Return the [x, y] coordinate for the center point of the cell that contains the specified text.  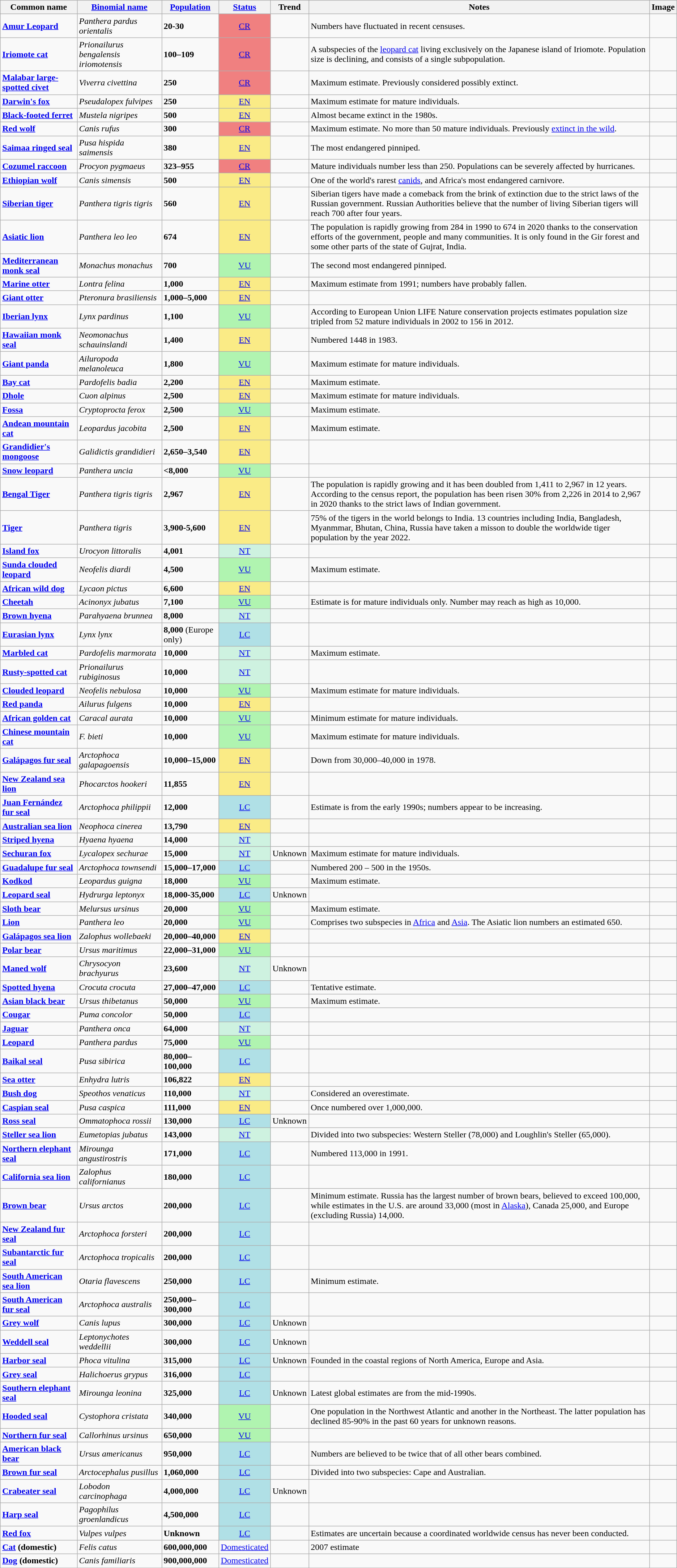
Arctophoca forsteri [119, 1234]
Maximum estimate. No more than 50 mature individuals. Previously extinct in the wild. [480, 129]
Harbor seal [39, 1360]
Lynx lynx [119, 635]
Chinese mountain cat [39, 737]
10,000–15,000 [190, 760]
2,200 [190, 382]
Bush dog [39, 1093]
Neofelis diardi [119, 570]
Pusa caspica [119, 1107]
Dhole [39, 396]
Ommatophoca rossii [119, 1121]
Numbers are believed to be twice that of all other bears combined. [480, 1454]
New Zealand fur seal [39, 1234]
Baikal seal [39, 1061]
Panthera pardus [119, 1042]
Viverra civettina [119, 83]
Parahyaena brunnea [119, 616]
Numbered 200 – 500 in the 1950s. [480, 867]
6,600 [190, 588]
Ursus thibetanus [119, 1001]
Bay cat [39, 382]
Asiatic lion [39, 237]
Estimates are uncertain because a coordinated worldwide census has never been conducted. [480, 1533]
Neophoca cinerea [119, 826]
Jaguar [39, 1028]
Pagophilus groenlandicus [119, 1515]
Canis rufus [119, 129]
7,100 [190, 602]
Iriomote cat [39, 54]
Ailurus fulgens [119, 704]
11,855 [190, 784]
Ailuropoda melanoleuca [119, 363]
4,000,000 [190, 1491]
Steller sea lion [39, 1135]
13,790 [190, 826]
Divided into two subspecies: Western Steller (78,000) and Loughlin's Steller (65,000). [480, 1135]
2,650–3,540 [190, 452]
4,500,000 [190, 1515]
143,000 [190, 1135]
Arctophoca philippii [119, 807]
950,000 [190, 1454]
Leopardus guigna [119, 881]
8,000 (Europe only) [190, 635]
Panthera onca [119, 1028]
Common name [39, 7]
Australian sea lion [39, 826]
American black bear [39, 1454]
Numbered 1448 in 1983. [480, 340]
Andean mountain cat [39, 428]
Arctocephalus pusillus [119, 1472]
1,400 [190, 340]
Tiger [39, 527]
Mustela nigripes [119, 115]
Crabeater seal [39, 1491]
New Zealand sea lion [39, 784]
Neomonachus schauinslandi [119, 340]
F. bieti [119, 737]
Sloth bear [39, 909]
Pardofelis badia [119, 382]
18,000-35,000 [190, 895]
African wild dog [39, 588]
Numbers have fluctuated in recent censuses. [480, 26]
23,600 [190, 968]
Numbered 113,000 in 1991. [480, 1154]
Considered an overestimate. [480, 1093]
Saimaa ringed seal [39, 148]
Subantarctic fur seal [39, 1257]
Acinonyx jubatus [119, 602]
Leopard [39, 1042]
111,000 [190, 1107]
Guadalupe fur seal [39, 867]
Ursus americanus [119, 1454]
Mirounga angustirostris [119, 1154]
Eumetopias jubatus [119, 1135]
560 [190, 203]
64,000 [190, 1028]
1,000 [190, 284]
The most endangered pinniped. [480, 148]
Zalophus wollebaeki [119, 936]
14,000 [190, 840]
Halichoerus grypus [119, 1374]
Kodkod [39, 881]
Caspian seal [39, 1107]
Galápagos sea lion [39, 936]
Cystophora cristata [119, 1416]
Ethiopian wolf [39, 180]
Lontra felina [119, 284]
Red wolf [39, 129]
Pseudalopex fulvipes [119, 101]
75,000 [190, 1042]
Cryptoprocta ferox [119, 410]
Grandidier's mongoose [39, 452]
Northern elephant seal [39, 1154]
Latest global estimates are from the mid-1990s. [480, 1392]
Canis simensis [119, 180]
Amur Leopard [39, 26]
Cuon alpinus [119, 396]
Neofelis nebulosa [119, 690]
Pteronura brasiliensis [119, 298]
Galidictis grandidieri [119, 452]
340,000 [190, 1416]
Hawaiian monk seal [39, 340]
Felis catus [119, 1547]
Lobodon carcinophaga [119, 1491]
Phoca vitulina [119, 1360]
900,000,000 [190, 1561]
4,500 [190, 570]
674 [190, 237]
250,000–300,000 [190, 1304]
Prionailurus rubiginosus [119, 672]
Almost became extinct in the 1980s. [480, 115]
Rusty-spotted cat [39, 672]
Brown fur seal [39, 1472]
Weddell seal [39, 1342]
Snow leopard [39, 470]
Panthera leo [119, 922]
316,000 [190, 1374]
Asian black bear [39, 1001]
Brown bear [39, 1205]
110,000 [190, 1093]
Red fox [39, 1533]
Pardofelis marmorata [119, 653]
Urocyon littoralis [119, 551]
1,100 [190, 316]
Divided into two subspecies: Cape and Australian. [480, 1472]
Image [663, 7]
Leptonychotes weddellii [119, 1342]
325,000 [190, 1392]
Founded in the coastal regions of North America, Europe and Asia. [480, 1360]
Binomial name [119, 7]
15,000 [190, 853]
Otaria flavescens [119, 1281]
380 [190, 148]
20,000–40,000 [190, 936]
Once numbered over 1,000,000. [480, 1107]
300 [190, 129]
2007 estimate [480, 1547]
South American fur seal [39, 1304]
1,800 [190, 363]
Cat (domestic) [39, 1547]
Cozumel raccoon [39, 166]
Spotted hyena [39, 987]
Marine otter [39, 284]
Iberian lynx [39, 316]
650,000 [190, 1435]
Panthera tigris [119, 527]
Down from 30,000–40,000 in 1978. [480, 760]
Notes [480, 7]
Caracal aurata [119, 718]
15,000–17,000 [190, 867]
Southern elephant seal [39, 1392]
Arctophoca australis [119, 1304]
Galápagos fur seal [39, 760]
Arctophoca galapagoensis [119, 760]
8,000 [190, 616]
18,000 [190, 881]
Crocuta crocuta [119, 987]
Clouded leopard [39, 690]
Minimum estimate. [480, 1281]
Tentative estimate. [480, 987]
Monachus monachus [119, 265]
Maned wolf [39, 968]
27,000–47,000 [190, 987]
Lynx pardinus [119, 316]
Arctophoca tropicalis [119, 1257]
Arctophoca townsendi [119, 867]
Panthera pardus orientalis [119, 26]
Ursus maritimus [119, 950]
Speothos venaticus [119, 1093]
Polar bear [39, 950]
Trend [290, 7]
180,000 [190, 1177]
Brown hyena [39, 616]
2,967 [190, 494]
Malabar large-spotted civet [39, 83]
250,000 [190, 1281]
Canis familiaris [119, 1561]
The second most endangered pinniped. [480, 265]
20-30 [190, 26]
Prionailurus bengalensis iriomotensis [119, 54]
Juan Fernández fur seal [39, 807]
315,000 [190, 1360]
Striped hyena [39, 840]
Canis lupus [119, 1323]
Lycaon pictus [119, 588]
Grey wolf [39, 1323]
130,000 [190, 1121]
Callorhinus ursinus [119, 1435]
Bengal Tiger [39, 494]
1,000–5,000 [190, 298]
Giant otter [39, 298]
Melursus ursinus [119, 909]
Hydrurga leptonyx [119, 895]
Minimum estimate for mature individuals. [480, 718]
Pusa hispida saimensis [119, 148]
One of the world's rarest canids, and Africa's most endangered carnivore. [480, 180]
22,000–31,000 [190, 950]
Estimate is for mature individuals only. Number may reach as high as 10,000. [480, 602]
Leopard seal [39, 895]
Red panda [39, 704]
Marbled cat [39, 653]
171,000 [190, 1154]
Sechuran fox [39, 853]
Cheetah [39, 602]
Vulpes vulpes [119, 1533]
<8,000 [190, 470]
Panthera leo leo [119, 237]
Sunda clouded leopard [39, 570]
1,060,000 [190, 1472]
Estimate is from the early 1990s; numbers appear to be increasing. [480, 807]
Phocarctos hookeri [119, 784]
Chrysocyon brachyurus [119, 968]
Leopardus jacobita [119, 428]
Black-footed ferret [39, 115]
Fossa [39, 410]
Sea otter [39, 1079]
12,000 [190, 807]
Mediterranean monk seal [39, 265]
Mature individuals number less than 250. Populations can be severely affected by hurricanes. [480, 166]
Northern fur seal [39, 1435]
Hooded seal [39, 1416]
Hyaena hyaena [119, 840]
Lycalopex sechurae [119, 853]
Harp seal [39, 1515]
Status [244, 7]
African golden cat [39, 718]
Population [190, 7]
Giant panda [39, 363]
4,001 [190, 551]
South American sea lion [39, 1281]
Panthera uncia [119, 470]
100–109 [190, 54]
Procyon pygmaeus [119, 166]
323–955 [190, 166]
Maximum estimate. Previously considered possibly extinct. [480, 83]
Ursus arctos [119, 1205]
700 [190, 265]
According to European Union LIFE Nature conservation projects estimates population size tripled from 52 mature individuals in 2002 to 156 in 2012. [480, 316]
Puma concolor [119, 1015]
3,900-5,600 [190, 527]
Enhydra lutris [119, 1079]
Maximum estimate from 1991; numbers have probably fallen. [480, 284]
Eurasian lynx [39, 635]
Ross seal [39, 1121]
600,000,000 [190, 1547]
California sea lion [39, 1177]
106,822 [190, 1079]
Island fox [39, 551]
80,000–100,000 [190, 1061]
Siberian tiger [39, 203]
Lion [39, 922]
Darwin's fox [39, 101]
Cougar [39, 1015]
Zalophus californianus [119, 1177]
Dog (domestic) [39, 1561]
Grey seal [39, 1374]
Pusa sibirica [119, 1061]
Mirounga leonina [119, 1392]
Comprises two subspecies in Africa and Asia. The Asiatic lion numbers an estimated 650. [480, 922]
